Provide the (x, y) coordinate of the cell's center where the given text is located.  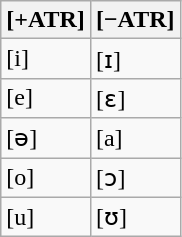
[u] (46, 217)
[+ATR] (46, 20)
[ɛ] (135, 98)
[o] (46, 178)
[a] (135, 138)
[ə] (46, 138)
[ʊ] (135, 217)
[ɔ] (135, 178)
[i] (46, 59)
[ɪ] (135, 59)
[e] (46, 98)
[−ATR] (135, 20)
